Find where the given text appears and provide that cell's center as [X, Y] coordinate. 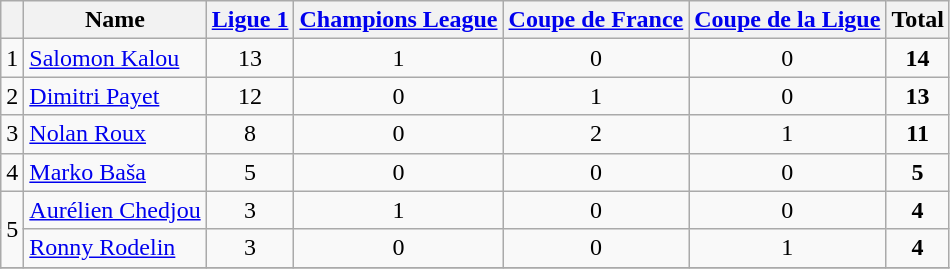
Ronny Rodelin [115, 248]
Nolan Roux [115, 134]
Coupe de la Ligue [788, 20]
Dimitri Payet [115, 96]
11 [918, 134]
Marko Baša [115, 172]
Total [918, 20]
Aurélien Chedjou [115, 210]
14 [918, 58]
8 [250, 134]
Ligue 1 [250, 20]
Champions League [398, 20]
Salomon Kalou [115, 58]
Name [115, 20]
12 [250, 96]
Coupe de France [596, 20]
